Find where the given text appears and provide that cell's center as [x, y] coordinate. 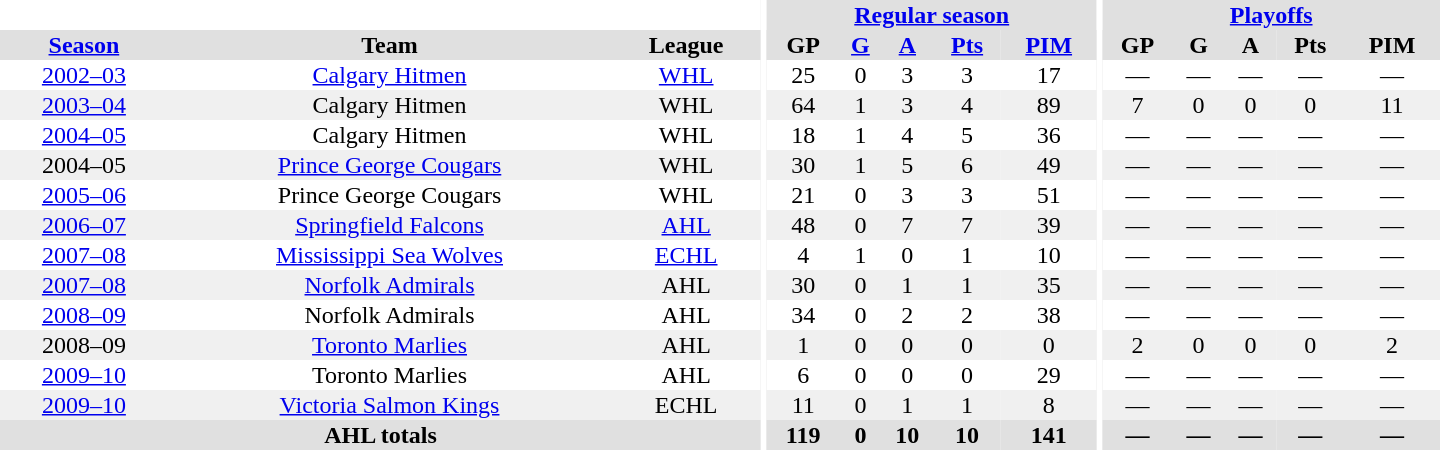
Springfield Falcons [390, 225]
25 [804, 75]
34 [804, 315]
2003–04 [84, 105]
49 [1049, 165]
35 [1049, 285]
48 [804, 225]
89 [1049, 105]
Mississippi Sea Wolves [390, 255]
17 [1049, 75]
119 [804, 435]
2005–06 [84, 195]
2006–07 [84, 225]
51 [1049, 195]
21 [804, 195]
8 [1049, 405]
18 [804, 135]
Season [84, 45]
Playoffs [1271, 15]
2002–03 [84, 75]
Victoria Salmon Kings [390, 405]
Regular season [932, 15]
League [686, 45]
64 [804, 105]
141 [1049, 435]
36 [1049, 135]
Team [390, 45]
38 [1049, 315]
39 [1049, 225]
29 [1049, 375]
AHL totals [380, 435]
